For the text-containing cell, return its midpoint in [X, Y] coordinate format. 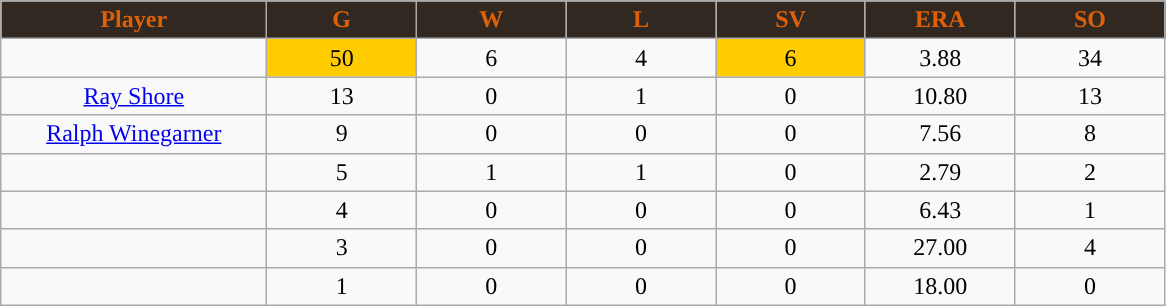
2.79 [940, 172]
34 [1090, 58]
ERA [940, 20]
3 [342, 248]
8 [1090, 134]
W [491, 20]
3.88 [940, 58]
5 [342, 172]
2 [1090, 172]
SV [791, 20]
18.00 [940, 286]
G [342, 20]
10.80 [940, 96]
Ray Shore [134, 96]
Ralph Winegarner [134, 134]
7.56 [940, 134]
9 [342, 134]
27.00 [940, 248]
Player [134, 20]
6.43 [940, 210]
L [641, 20]
50 [342, 58]
SO [1090, 20]
